Return the [x, y] coordinate for the center point of the cell that contains the specified text.  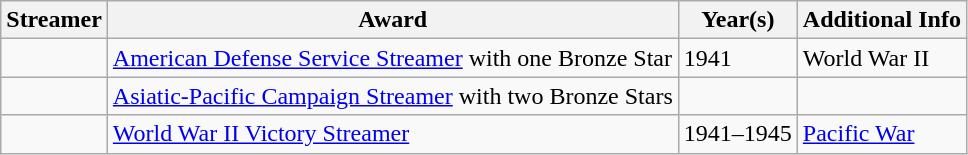
1941–1945 [738, 134]
Award [392, 20]
Asiatic-Pacific Campaign Streamer with two Bronze Stars [392, 96]
Year(s) [738, 20]
Pacific War [882, 134]
1941 [738, 58]
World War II Victory Streamer [392, 134]
Additional Info [882, 20]
World War II [882, 58]
Streamer [54, 20]
American Defense Service Streamer with one Bronze Star [392, 58]
